Output the [x, y] coordinate of the center of the cell containing the given text.  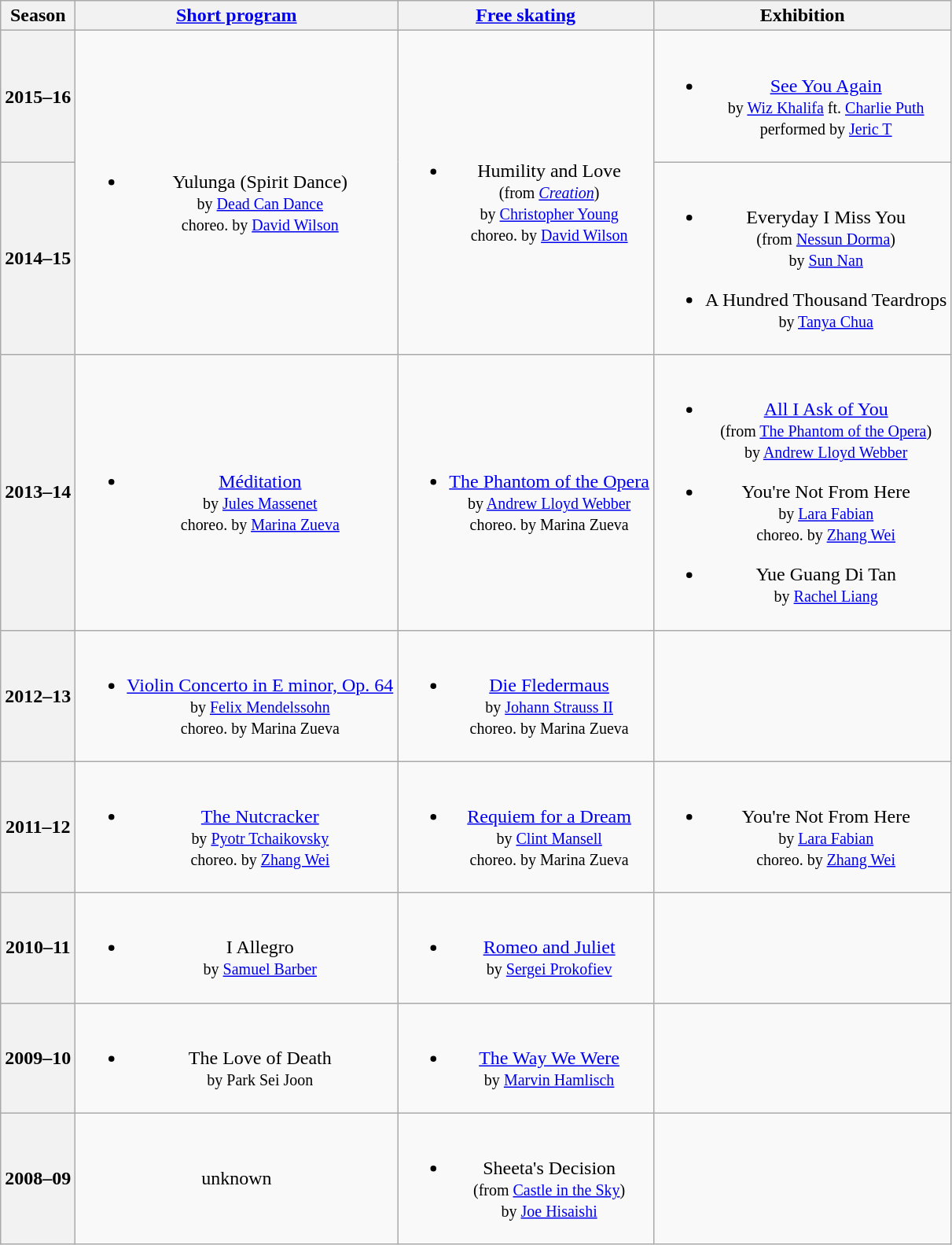
Méditation by Jules Massenet choreo. by Marina Zueva [237, 492]
2010–11 [38, 948]
Yulunga (Spirit Dance) by Dead Can Dance choreo. by David Wilson [237, 193]
Die Fledermaus by Johann Strauss II choreo. by Marina Zueva [526, 695]
The Nutcracker by Pyotr Tchaikovsky choreo. by Zhang Wei [237, 827]
See You Again by Wiz Khalifa ft. Charlie Puth performed by Jeric T [802, 96]
Season [38, 16]
2012–13 [38, 695]
2008–09 [38, 1178]
2013–14 [38, 492]
Violin Concerto in E minor, Op. 64 by Felix Mendelssohn choreo. by Marina Zueva [237, 695]
unknown [237, 1178]
I Allegro by Samuel Barber [237, 948]
Romeo and Juliet by Sergei Prokofiev [526, 948]
2015–16 [38, 96]
2014–15 [38, 258]
Humility and Love (from Creation) by Christopher Young choreo. by David Wilson [526, 193]
2009–10 [38, 1058]
The Way We Were by Marvin Hamlisch [526, 1058]
Free skating [526, 16]
Requiem for a Dream by Clint Mansell choreo. by Marina Zueva [526, 827]
2011–12 [38, 827]
Everyday I Miss You (from Nessun Dorma) by Sun NanA Hundred Thousand Teardrops by Tanya Chua [802, 258]
The Phantom of the Opera by Andrew Lloyd Webber choreo. by Marina Zueva [526, 492]
Short program [237, 16]
You're Not From Here by Lara Fabian choreo. by Zhang Wei [802, 827]
The Love of Death by Park Sei Joon [237, 1058]
Exhibition [802, 16]
Sheeta's Decision (from Castle in the Sky) by Joe Hisaishi [526, 1178]
